Detect which cell encompasses the target text, then output its [x, y] center coordinate. 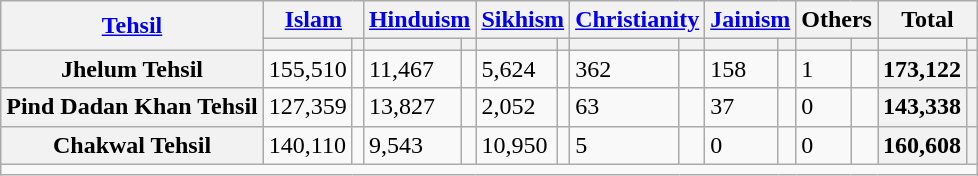
13,827 [412, 107]
Tehsil [132, 26]
11,467 [412, 69]
1 [824, 69]
37 [742, 107]
Pind Dadan Khan Tehsil [132, 107]
Sikhism [523, 20]
Hinduism [419, 20]
127,359 [308, 107]
160,608 [922, 145]
173,122 [922, 69]
Chakwal Tehsil [132, 145]
63 [624, 107]
5,624 [517, 69]
9,543 [412, 145]
5 [624, 145]
Christianity [638, 20]
158 [742, 69]
155,510 [308, 69]
10,950 [517, 145]
2,052 [517, 107]
Others [837, 20]
362 [624, 69]
140,110 [308, 145]
Islam [313, 20]
143,338 [922, 107]
Jhelum Tehsil [132, 69]
Jainism [750, 20]
Total [928, 20]
